For the text-containing cell, return its midpoint in [x, y] coordinate format. 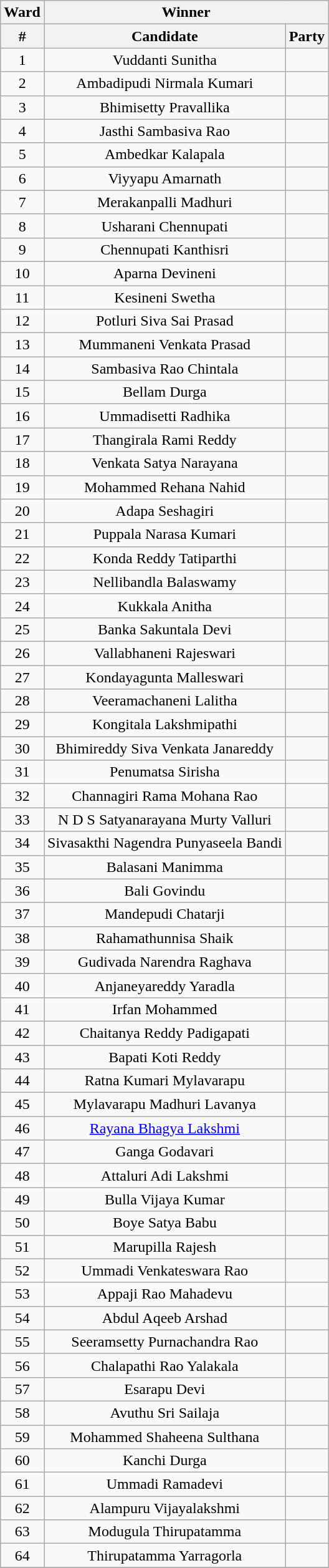
Kukkala Anitha [164, 606]
Kongitala Lakshmipathi [164, 725]
Attaluri Adi Lakshmi [164, 1176]
41 [22, 1009]
Alampuru Vijayalakshmi [164, 1508]
Candidate [164, 36]
45 [22, 1105]
Abdul Aqeeb Arshad [164, 1318]
20 [22, 511]
Vuddanti Sunitha [164, 60]
Kondayagunta Malleswari [164, 677]
43 [22, 1057]
Bulla Vijaya Kumar [164, 1199]
Bhimisetty Pravallika [164, 107]
50 [22, 1223]
Aparna Devineni [164, 273]
13 [22, 345]
Marupilla Rajesh [164, 1247]
28 [22, 701]
Anjaneyareddy Yaradla [164, 985]
Ganga Godavari [164, 1152]
Bhimireddy Siva Venkata Janareddy [164, 748]
63 [22, 1532]
Viyyapu Amarnath [164, 178]
25 [22, 629]
Ward [22, 12]
Nellibandla Balaswamy [164, 582]
2 [22, 84]
Chennupati Kanthisri [164, 249]
Irfan Mohammed [164, 1009]
30 [22, 748]
14 [22, 369]
57 [22, 1389]
Merakanpalli Madhuri [164, 202]
48 [22, 1176]
Potluri Siva Sai Prasad [164, 321]
16 [22, 416]
17 [22, 440]
11 [22, 298]
Seeramsetty Purnachandra Rao [164, 1342]
47 [22, 1152]
Penumatsa Sirisha [164, 772]
Mandepudi Chatarji [164, 914]
15 [22, 392]
19 [22, 487]
Gudivada Narendra Raghava [164, 962]
Mohammed Rehana Nahid [164, 487]
24 [22, 606]
54 [22, 1318]
Sivasakthi Nagendra Punyaseela Bandi [164, 843]
21 [22, 535]
Puppala Narasa Kumari [164, 535]
N D S Satyanarayana Murty Valluri [164, 820]
59 [22, 1436]
Modugula Thirupatamma [164, 1532]
60 [22, 1461]
40 [22, 985]
42 [22, 1033]
Thangirala Rami Reddy [164, 440]
Sambasiva Rao Chintala [164, 369]
Appaji Rao Mahadevu [164, 1294]
55 [22, 1342]
Party [307, 36]
Rahamathunnisa Shaik [164, 938]
6 [22, 178]
12 [22, 321]
33 [22, 820]
29 [22, 725]
Chaitanya Reddy Padigapati [164, 1033]
49 [22, 1199]
61 [22, 1484]
Bapati Koti Reddy [164, 1057]
Konda Reddy Tatiparthi [164, 558]
Bali Govindu [164, 891]
46 [22, 1128]
Chalapathi Rao Yalakala [164, 1365]
Esarapu Devi [164, 1389]
35 [22, 867]
Mummaneni Venkata Prasad [164, 345]
8 [22, 226]
Winner [186, 12]
64 [22, 1556]
32 [22, 796]
4 [22, 131]
56 [22, 1365]
# [22, 36]
Usharani Chennupati [164, 226]
Ambedkar Kalapala [164, 155]
Vallabhaneni Rajeswari [164, 653]
53 [22, 1294]
37 [22, 914]
22 [22, 558]
9 [22, 249]
Balasani Manimma [164, 867]
Rayana Bhagya Lakshmi [164, 1128]
Avuthu Sri Sailaja [164, 1413]
36 [22, 891]
26 [22, 653]
Venkata Satya Narayana [164, 463]
3 [22, 107]
5 [22, 155]
34 [22, 843]
58 [22, 1413]
Channagiri Rama Mohana Rao [164, 796]
51 [22, 1247]
18 [22, 463]
Veeramachaneni Lalitha [164, 701]
44 [22, 1081]
Mylavarapu Madhuri Lavanya [164, 1105]
Ratna Kumari Mylavarapu [164, 1081]
10 [22, 273]
Ummadisetti Radhika [164, 416]
Bellam Durga [164, 392]
39 [22, 962]
27 [22, 677]
7 [22, 202]
Adapa Seshagiri [164, 511]
38 [22, 938]
Mohammed Shaheena Sulthana [164, 1436]
Jasthi Sambasiva Rao [164, 131]
Ambadipudi Nirmala Kumari [164, 84]
31 [22, 772]
Boye Satya Babu [164, 1223]
52 [22, 1270]
Kanchi Durga [164, 1461]
62 [22, 1508]
Kesineni Swetha [164, 298]
Ummadi Venkateswara Rao [164, 1270]
23 [22, 582]
Ummadi Ramadevi [164, 1484]
Banka Sakuntala Devi [164, 629]
Thirupatamma Yarragorla [164, 1556]
1 [22, 60]
